Pinpoint the cell where the given text exists, returning its (x, y) midpoint coordinate. 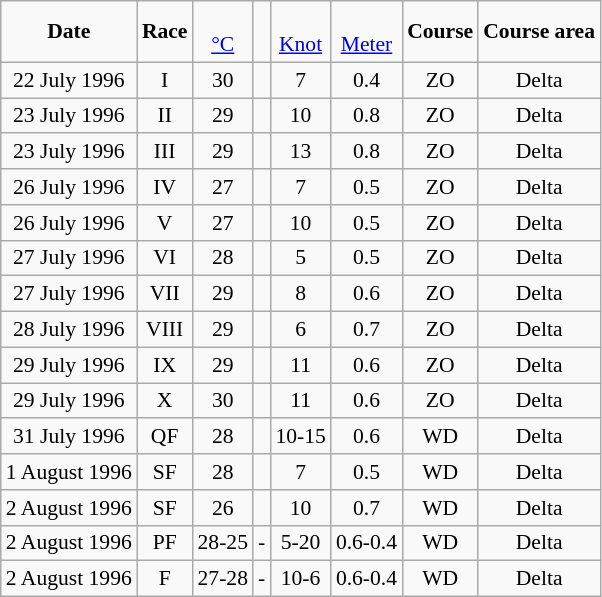
F (165, 579)
27-28 (223, 579)
PF (165, 543)
1 August 1996 (69, 472)
5-20 (300, 543)
QF (165, 437)
I (165, 80)
VI (165, 258)
10-15 (300, 437)
IX (165, 365)
Course (440, 32)
Knot (300, 32)
0.4 (366, 80)
VII (165, 294)
10-6 (300, 579)
IV (165, 187)
28-25 (223, 543)
5 (300, 258)
Race (165, 32)
Date (69, 32)
II (165, 116)
VIII (165, 330)
III (165, 152)
X (165, 401)
Meter (366, 32)
8 (300, 294)
Course area (539, 32)
V (165, 223)
°C (223, 32)
26 (223, 508)
13 (300, 152)
31 July 1996 (69, 437)
28 July 1996 (69, 330)
6 (300, 330)
22 July 1996 (69, 80)
